Provide the (x, y) coordinate of the cell's center where the given text is located.  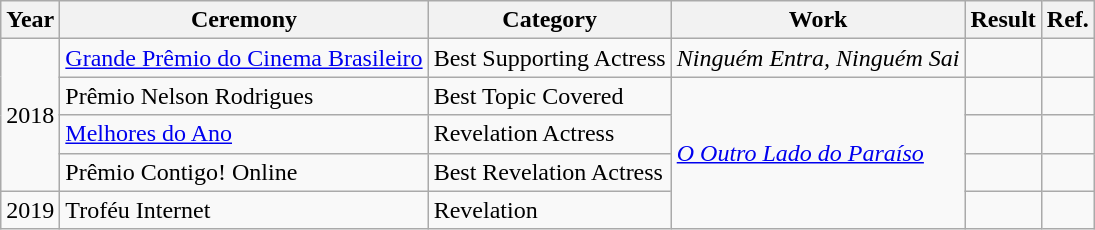
Ninguém Entra, Ninguém Sai (818, 58)
Prêmio Contigo! Online (244, 172)
Ceremony (244, 20)
Melhores do Ano (244, 134)
Category (550, 20)
Best Supporting Actress (550, 58)
Result (1003, 20)
Work (818, 20)
Revelation (550, 210)
2018 (30, 115)
2019 (30, 210)
Revelation Actress (550, 134)
Ref. (1068, 20)
Grande Prêmio do Cinema Brasileiro (244, 58)
O Outro Lado do Paraíso (818, 153)
Prêmio Nelson Rodrigues (244, 96)
Best Revelation Actress (550, 172)
Year (30, 20)
Best Topic Covered (550, 96)
Troféu Internet (244, 210)
